Identify which cell holds the provided text, then report its [X, Y] central coordinate. 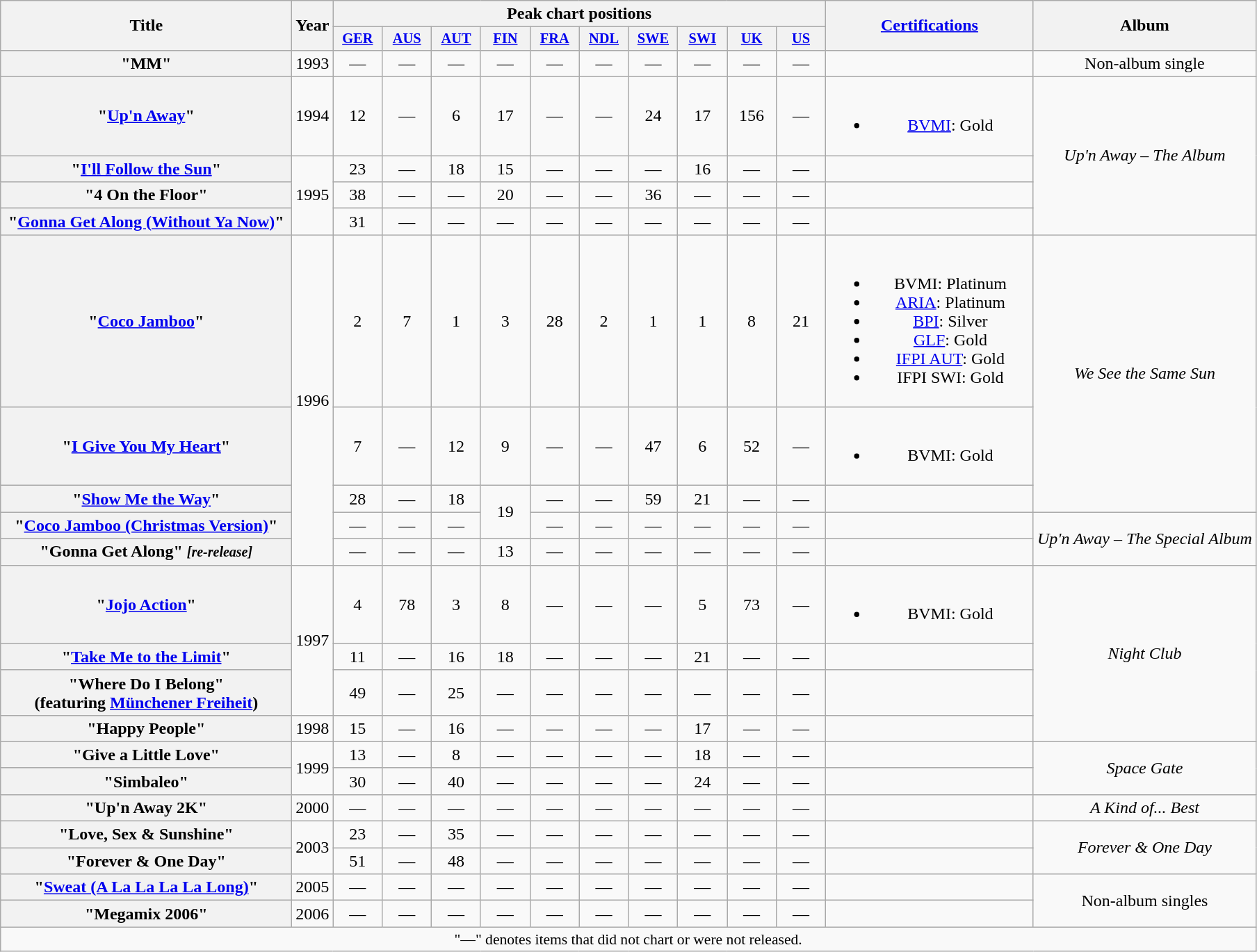
1993 [313, 63]
Peak chart positions [580, 14]
"Gonna Get Along (Without Ya Now)" [146, 222]
"—" denotes items that did not chart or were not released. [628, 939]
"I Give You My Heart" [146, 446]
51 [357, 861]
73 [752, 605]
"Coco Jamboo" [146, 321]
Non-album single [1144, 63]
5 [702, 605]
Album [1144, 26]
AUS [407, 39]
NDL [603, 39]
20 [505, 195]
38 [357, 195]
1997 [313, 640]
Up'n Away – The Album [1144, 156]
"Jojo Action" [146, 605]
SWE [654, 39]
4 [357, 605]
"Love, Sex & Sunshine" [146, 835]
9 [505, 446]
1998 [313, 728]
"Simbaleo" [146, 781]
49 [357, 692]
40 [456, 781]
FIN [505, 39]
156 [752, 117]
Title [146, 26]
"Give a Little Love" [146, 755]
"Megamix 2006" [146, 914]
"4 On the Floor" [146, 195]
"Coco Jamboo (Christmas Version)" [146, 525]
2000 [313, 807]
"Where Do I Belong" (featuring Münchener Freiheit) [146, 692]
1995 [313, 195]
2005 [313, 887]
UK [752, 39]
30 [357, 781]
78 [407, 605]
"Happy People" [146, 728]
A Kind of... Best [1144, 807]
"Show Me the Way" [146, 499]
59 [654, 499]
52 [752, 446]
25 [456, 692]
2006 [313, 914]
Year [313, 26]
Up'n Away – The Special Album [1144, 539]
2003 [313, 848]
1994 [313, 117]
"Take Me to the Limit" [146, 657]
"I'll Follow the Sun" [146, 169]
"Sweat (A La La La La Long)" [146, 887]
1996 [313, 400]
47 [654, 446]
36 [654, 195]
35 [456, 835]
Night Club [1144, 653]
Non-album singles [1144, 901]
31 [357, 222]
11 [357, 657]
GER [357, 39]
"Gonna Get Along" [re-release] [146, 552]
1999 [313, 768]
AUT [456, 39]
US [801, 39]
Space Gate [1144, 768]
48 [456, 861]
SWI [702, 39]
Forever & One Day [1144, 848]
"Forever & One Day" [146, 861]
We See the Same Sun [1144, 374]
BVMI: PlatinumARIA: PlatinumBPI: SilverGLF: GoldIFPI AUT: GoldIFPI SWI: Gold [929, 321]
"MM" [146, 63]
"Up'n Away" [146, 117]
Certifications [929, 26]
FRA [555, 39]
19 [505, 512]
"Up'n Away 2K" [146, 807]
